Provide the (x, y) coordinate of the cell's center where the given text is located.  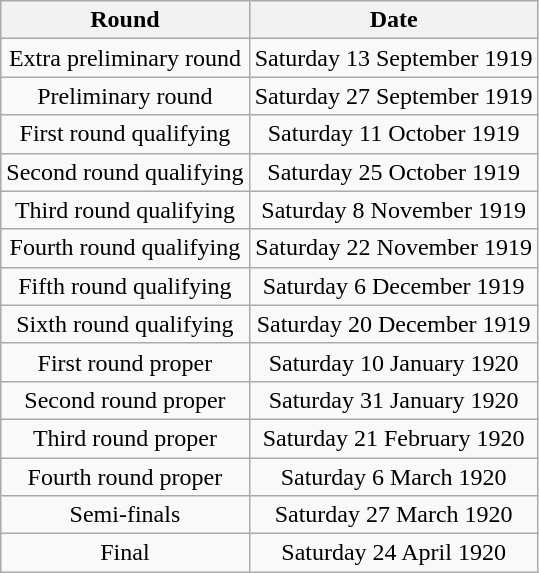
Sixth round qualifying (125, 324)
Saturday 24 April 1920 (394, 553)
Saturday 20 December 1919 (394, 324)
Saturday 27 September 1919 (394, 96)
Extra preliminary round (125, 58)
Third round qualifying (125, 210)
Saturday 27 March 1920 (394, 515)
Date (394, 20)
Third round proper (125, 438)
Saturday 31 January 1920 (394, 400)
First round proper (125, 362)
Saturday 22 November 1919 (394, 248)
Fourth round proper (125, 477)
Saturday 8 November 1919 (394, 210)
Fourth round qualifying (125, 248)
Saturday 25 October 1919 (394, 172)
Second round qualifying (125, 172)
Saturday 6 December 1919 (394, 286)
Semi-finals (125, 515)
Saturday 11 October 1919 (394, 134)
Saturday 21 February 1920 (394, 438)
Fifth round qualifying (125, 286)
Preliminary round (125, 96)
First round qualifying (125, 134)
Saturday 6 March 1920 (394, 477)
Saturday 13 September 1919 (394, 58)
Round (125, 20)
Final (125, 553)
Second round proper (125, 400)
Saturday 10 January 1920 (394, 362)
